From the cell containing the given text, extract its center point as (x, y) coordinate. 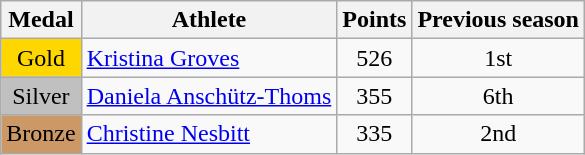
Athlete (209, 20)
526 (374, 58)
Gold (41, 58)
335 (374, 134)
Bronze (41, 134)
2nd (498, 134)
6th (498, 96)
Christine Nesbitt (209, 134)
Daniela Anschütz-Thoms (209, 96)
355 (374, 96)
Medal (41, 20)
Kristina Groves (209, 58)
Silver (41, 96)
Points (374, 20)
1st (498, 58)
Previous season (498, 20)
